Scan for the cell matching the given text and deliver its [X, Y] coordinate at center. 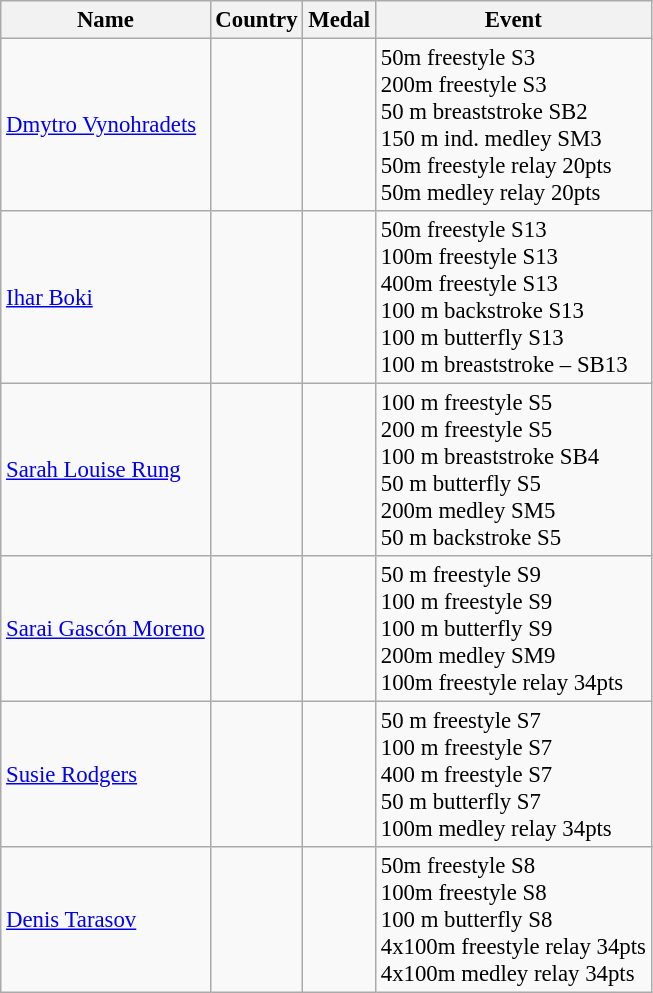
Sarah Louise Rung [106, 470]
Name [106, 20]
Sarai Gascón Moreno [106, 629]
Ihar Boki [106, 298]
Dmytro Vynohradets [106, 126]
Country [256, 20]
Susie Rodgers [106, 775]
50m freestyle S3 200m freestyle S3 50 m breaststroke SB2 150 m ind. medley SM3 50m freestyle relay 20pts 50m medley relay 20pts [513, 126]
100 m freestyle S5 200 m freestyle S5 100 m breaststroke SB4 50 m butterfly S5 200m medley SM550 m backstroke S5 [513, 470]
Event [513, 20]
50 m freestyle S9 100 m freestyle S9 100 m butterfly S9 200m medley SM9 100m freestyle relay 34pts [513, 629]
50m freestyle S13100m freestyle S13400m freestyle S13100 m backstroke S13100 m butterfly S13100 m breaststroke – SB13 [513, 298]
50 m freestyle S7 100 m freestyle S7 400 m freestyle S7 50 m butterfly S7100m medley relay 34pts [513, 775]
Medal [340, 20]
